Search for the cell housing the specified text and yield its [x, y] center coordinate. 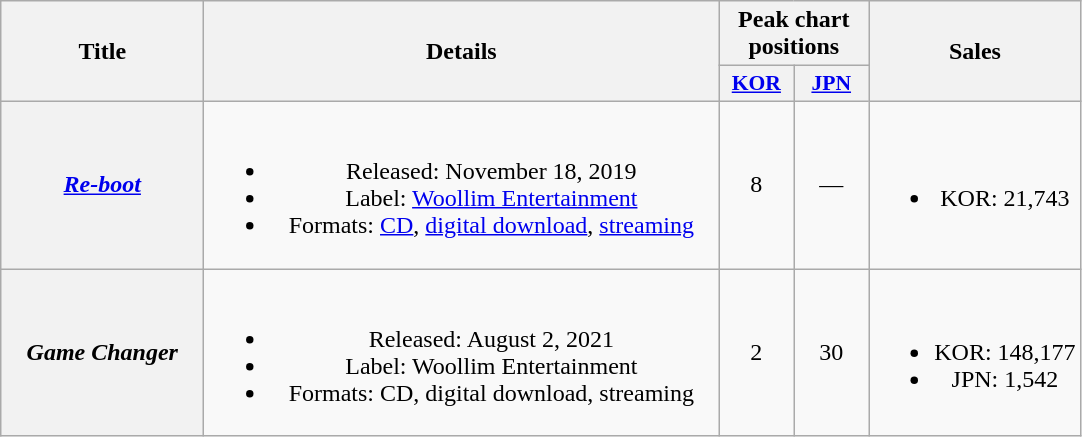
Title [102, 52]
2 [756, 352]
— [832, 184]
Sales [975, 52]
Details [462, 52]
Game Changer [102, 352]
30 [832, 352]
KOR [756, 84]
Peak chart positions [794, 34]
Released: August 2, 2021Label: Woollim EntertainmentFormats: CD, digital download, streaming [462, 352]
KOR: 21,743 [975, 184]
JPN [832, 84]
KOR: 148,177JPN: 1,542 [975, 352]
Re-boot [102, 184]
Released: November 18, 2019Label: Woollim EntertainmentFormats: CD, digital download, streaming [462, 184]
8 [756, 184]
